Scan for the cell matching the given text and deliver its [X, Y] coordinate at center. 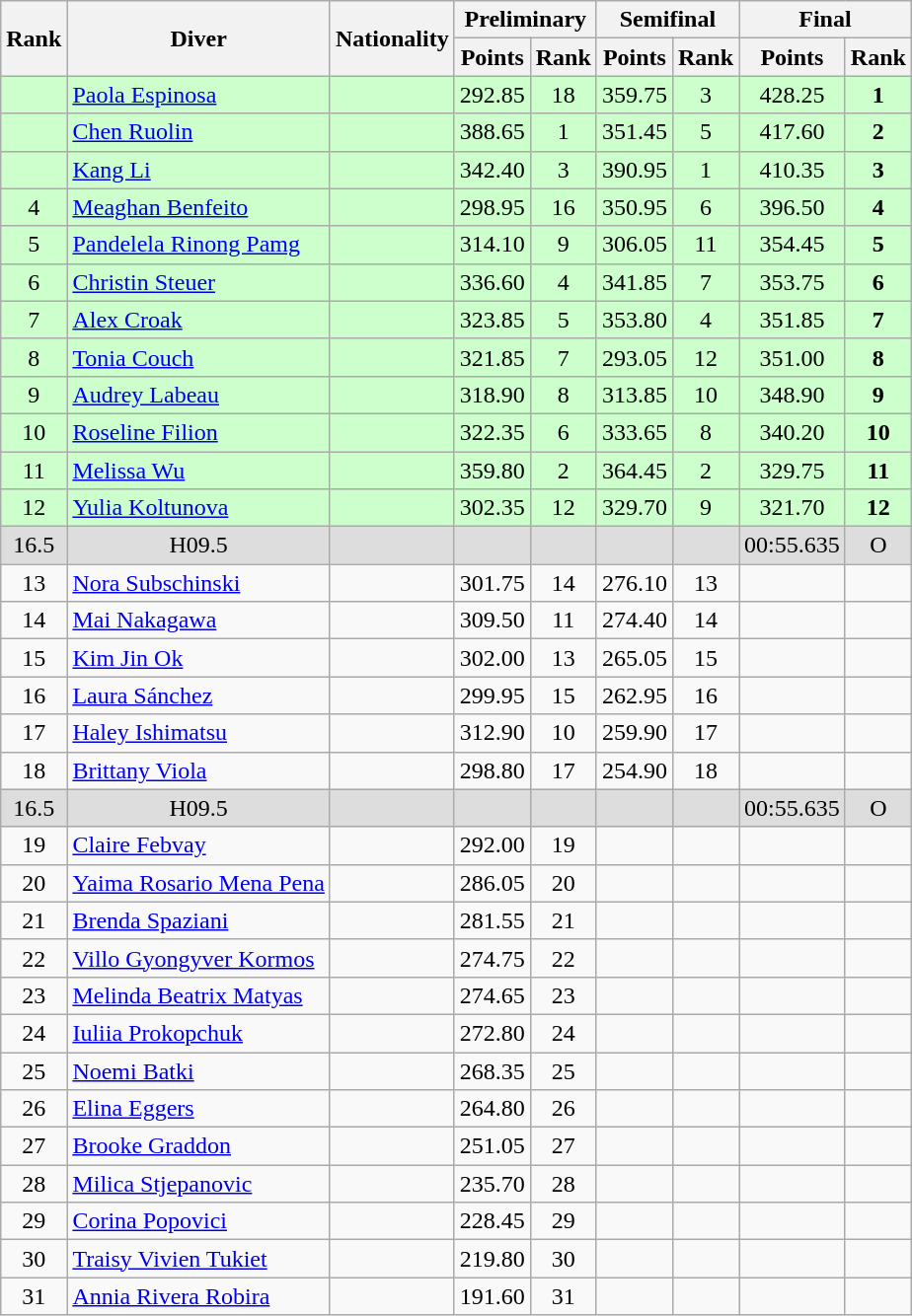
Christin Steuer [199, 282]
359.80 [492, 471]
274.65 [492, 995]
321.70 [793, 508]
Laura Sánchez [199, 695]
Diver [199, 38]
Chen Ruolin [199, 132]
Final [825, 20]
251.05 [492, 1146]
417.60 [793, 132]
Haley Ishimatsu [199, 733]
264.80 [492, 1109]
348.90 [793, 395]
Tonia Couch [199, 357]
Pandelela Rinong Pamg [199, 245]
Brooke Graddon [199, 1146]
Meaghan Benfeito [199, 207]
314.10 [492, 245]
Nationality [392, 38]
Audrey Labeau [199, 395]
302.35 [492, 508]
268.35 [492, 1070]
Roseline Filion [199, 432]
Milica Stjepanovic [199, 1184]
396.50 [793, 207]
318.90 [492, 395]
350.95 [634, 207]
Claire Febvay [199, 845]
Yulia Koltunova [199, 508]
Kang Li [199, 170]
388.65 [492, 132]
428.25 [793, 95]
Brittany Viola [199, 770]
235.70 [492, 1184]
Alex Croak [199, 320]
342.40 [492, 170]
Melinda Beatrix Matyas [199, 995]
Semifinal [667, 20]
341.85 [634, 282]
410.35 [793, 170]
299.95 [492, 695]
228.45 [492, 1221]
Kim Jin Ok [199, 658]
298.80 [492, 770]
321.85 [492, 357]
274.75 [492, 958]
333.65 [634, 432]
292.00 [492, 845]
329.70 [634, 508]
353.75 [793, 282]
301.75 [492, 583]
293.05 [634, 357]
191.60 [492, 1296]
364.45 [634, 471]
Preliminary [525, 20]
274.40 [634, 621]
254.90 [634, 770]
306.05 [634, 245]
329.75 [793, 471]
Traisy Vivien Tukiet [199, 1259]
Annia Rivera Robira [199, 1296]
336.60 [492, 282]
340.20 [793, 432]
286.05 [492, 883]
Brenda Spaziani [199, 920]
292.85 [492, 95]
Noemi Batki [199, 1070]
353.80 [634, 320]
351.45 [634, 132]
323.85 [492, 320]
219.80 [492, 1259]
Elina Eggers [199, 1109]
351.85 [793, 320]
259.90 [634, 733]
309.50 [492, 621]
Paola Espinosa [199, 95]
Melissa Wu [199, 471]
272.80 [492, 1033]
281.55 [492, 920]
262.95 [634, 695]
359.75 [634, 95]
298.95 [492, 207]
Corina Popovici [199, 1221]
302.00 [492, 658]
322.35 [492, 432]
276.10 [634, 583]
354.45 [793, 245]
Villo Gyongyver Kormos [199, 958]
Mai Nakagawa [199, 621]
312.90 [492, 733]
Iuliia Prokopchuk [199, 1033]
Nora Subschinski [199, 583]
390.95 [634, 170]
313.85 [634, 395]
265.05 [634, 658]
351.00 [793, 357]
Yaima Rosario Mena Pena [199, 883]
